Capture the cell that displays the provided text and extract its (x, y) central coordinate. 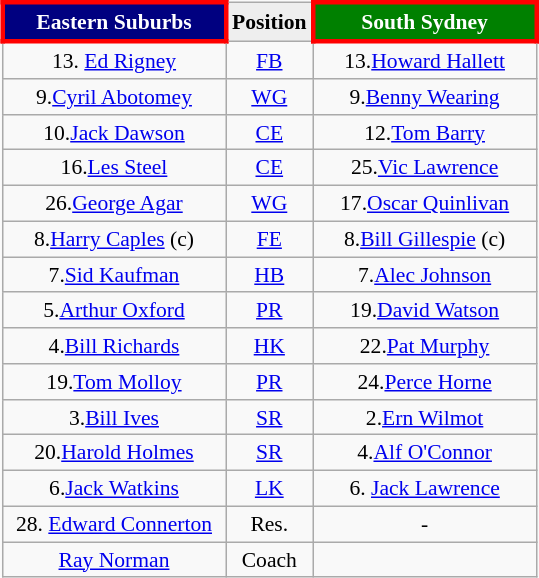
17.Oscar Quinlivan (424, 203)
FE (270, 239)
5.Arthur Oxford (114, 310)
8.Harry Caples (c) (114, 239)
10.Jack Dawson (114, 132)
South Sydney (424, 22)
HB (270, 275)
LK (270, 488)
16.Les Steel (114, 168)
9.Benny Wearing (424, 97)
19.Tom Molloy (114, 382)
4.Bill Richards (114, 346)
13.Howard Hallett (424, 60)
8.Bill Gillespie (c) (424, 239)
7.Alec Johnson (424, 275)
26.George Agar (114, 203)
Coach (270, 560)
Eastern Suburbs (114, 22)
HK (270, 346)
Ray Norman (114, 560)
22.Pat Murphy (424, 346)
Position (270, 22)
19.David Watson (424, 310)
4.Alf O'Connor (424, 453)
24.Perce Horne (424, 382)
6.Jack Watkins (114, 488)
FB (270, 60)
28. Edward Connerton (114, 524)
7.Sid Kaufman (114, 275)
6. Jack Lawrence (424, 488)
Res. (270, 524)
13. Ed Rigney (114, 60)
2.Ern Wilmot (424, 417)
3.Bill Ives (114, 417)
12.Tom Barry (424, 132)
20.Harold Holmes (114, 453)
9.Cyril Abotomey (114, 97)
25.Vic Lawrence (424, 168)
- (424, 524)
